Detect which cell encompasses the target text, then output its [X, Y] center coordinate. 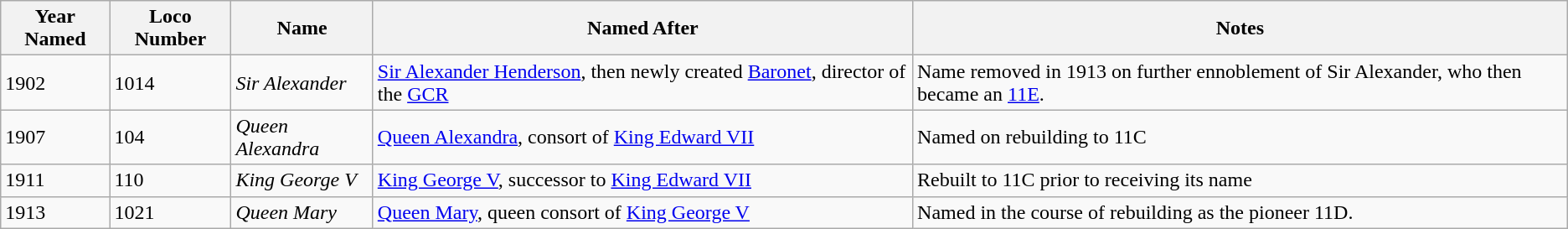
Name removed in 1913 on further ennoblement of Sir Alexander, who then became an 11E. [1240, 82]
Loco Number [171, 29]
Name [302, 29]
Queen Alexandra, consort of King Edward VII [642, 138]
1902 [55, 82]
Named in the course of rebuilding as the pioneer 11D. [1240, 212]
Year Named [55, 29]
Notes [1240, 29]
King George V, successor to King Edward VII [642, 180]
Rebuilt to 11C prior to receiving its name [1240, 180]
Queen Mary [302, 212]
1014 [171, 82]
Named on rebuilding to 11C [1240, 138]
1913 [55, 212]
1907 [55, 138]
Sir Alexander [302, 82]
Sir Alexander Henderson, then newly created Baronet, director of the GCR [642, 82]
104 [171, 138]
Queen Alexandra [302, 138]
110 [171, 180]
1021 [171, 212]
Named After [642, 29]
1911 [55, 180]
King George V [302, 180]
Queen Mary, queen consort of King George V [642, 212]
